Determine the [X, Y] coordinate at the center of the cell enclosing the given text.  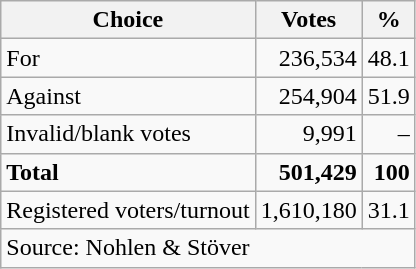
% [388, 20]
Invalid/blank votes [128, 134]
9,991 [308, 134]
Choice [128, 20]
31.1 [388, 210]
Against [128, 96]
100 [388, 172]
Source: Nohlen & Stöver [208, 248]
For [128, 58]
Votes [308, 20]
236,534 [308, 58]
Total [128, 172]
501,429 [308, 172]
Registered voters/turnout [128, 210]
51.9 [388, 96]
1,610,180 [308, 210]
48.1 [388, 58]
– [388, 134]
254,904 [308, 96]
